Search for the cell housing the specified text and yield its [X, Y] center coordinate. 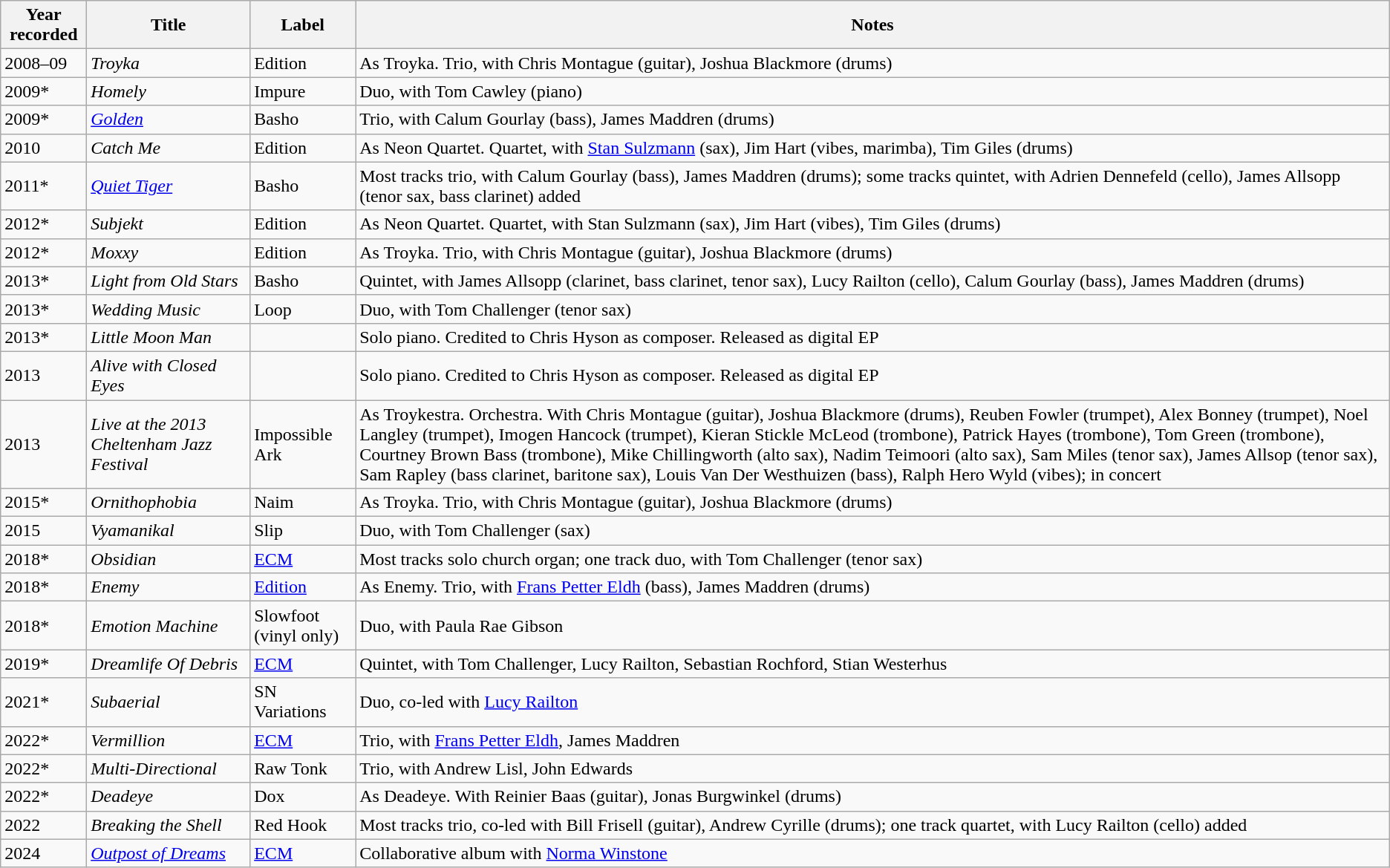
2011* [44, 186]
Slowfoot (vinyl only) [303, 625]
Deadeye [169, 797]
2010 [44, 148]
Impure [303, 91]
Golden [169, 120]
As Neon Quartet. Quartet, with Stan Sulzmann (sax), Jim Hart (vibes, marimba), Tim Giles (drums) [873, 148]
Troyka [169, 63]
Outpost of Dreams [169, 853]
Moxxy [169, 252]
Quiet Tiger [169, 186]
Dox [303, 797]
SN Variations [303, 702]
Enemy [169, 587]
2015 [44, 531]
Impossible Ark [303, 444]
Multi-Directional [169, 769]
Little Moon Man [169, 337]
Catch Me [169, 148]
Collaborative album with Norma Winstone [873, 853]
As Enemy. Trio, with Frans Petter Eldh (bass), James Maddren (drums) [873, 587]
Wedding Music [169, 309]
Vyamanikal [169, 531]
Duo, with Tom Challenger (tenor sax) [873, 309]
Breaking the Shell [169, 825]
2008–09 [44, 63]
Emotion Machine [169, 625]
Most tracks trio, co-led with Bill Frisell (guitar), Andrew Cyrille (drums); one track quartet, with Lucy Railton (cello) added [873, 825]
Light from Old Stars [169, 281]
Duo, with Tom Challenger (sax) [873, 531]
Duo, with Tom Cawley (piano) [873, 91]
Subaerial [169, 702]
Notes [873, 25]
Slip [303, 531]
Duo, with Paula Rae Gibson [873, 625]
Red Hook [303, 825]
Trio, with Andrew Lisl, John Edwards [873, 769]
Label [303, 25]
2021* [44, 702]
Trio, with Frans Petter Eldh, James Maddren [873, 740]
2022 [44, 825]
As Deadeye. With Reinier Baas (guitar), Jonas Burgwinkel (drums) [873, 797]
Homely [169, 91]
As Neon Quartet. Quartet, with Stan Sulzmann (sax), Jim Hart (vibes), Tim Giles (drums) [873, 224]
2015* [44, 503]
Obsidian [169, 559]
Quintet, with James Allsopp (clarinet, bass clarinet, tenor sax), Lucy Railton (cello), Calum Gourlay (bass), James Maddren (drums) [873, 281]
2019* [44, 664]
2024 [44, 853]
Raw Tonk [303, 769]
Naim [303, 503]
Dreamlife Of Debris [169, 664]
Live at the 2013 Cheltenham Jazz Festival [169, 444]
Most tracks solo church organ; one track duo, with Tom Challenger (tenor sax) [873, 559]
Title [169, 25]
Ornithophobia [169, 503]
Loop [303, 309]
Alive with Closed Eyes [169, 376]
Trio, with Calum Gourlay (bass), James Maddren (drums) [873, 120]
Quintet, with Tom Challenger, Lucy Railton, Sebastian Rochford, Stian Westerhus [873, 664]
Subjekt [169, 224]
Year recorded [44, 25]
Duo, co-led with Lucy Railton [873, 702]
Vermillion [169, 740]
